Locate the cell with the specified text and output its (x, y) center coordinate. 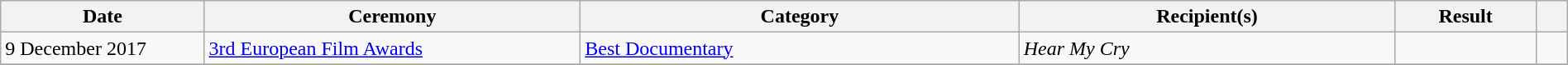
3rd European Film Awards (392, 48)
9 December 2017 (103, 48)
Hear My Cry (1207, 48)
Result (1465, 17)
Category (800, 17)
Ceremony (392, 17)
Best Documentary (800, 48)
Recipient(s) (1207, 17)
Date (103, 17)
